For the text-containing cell, return its midpoint in [X, Y] coordinate format. 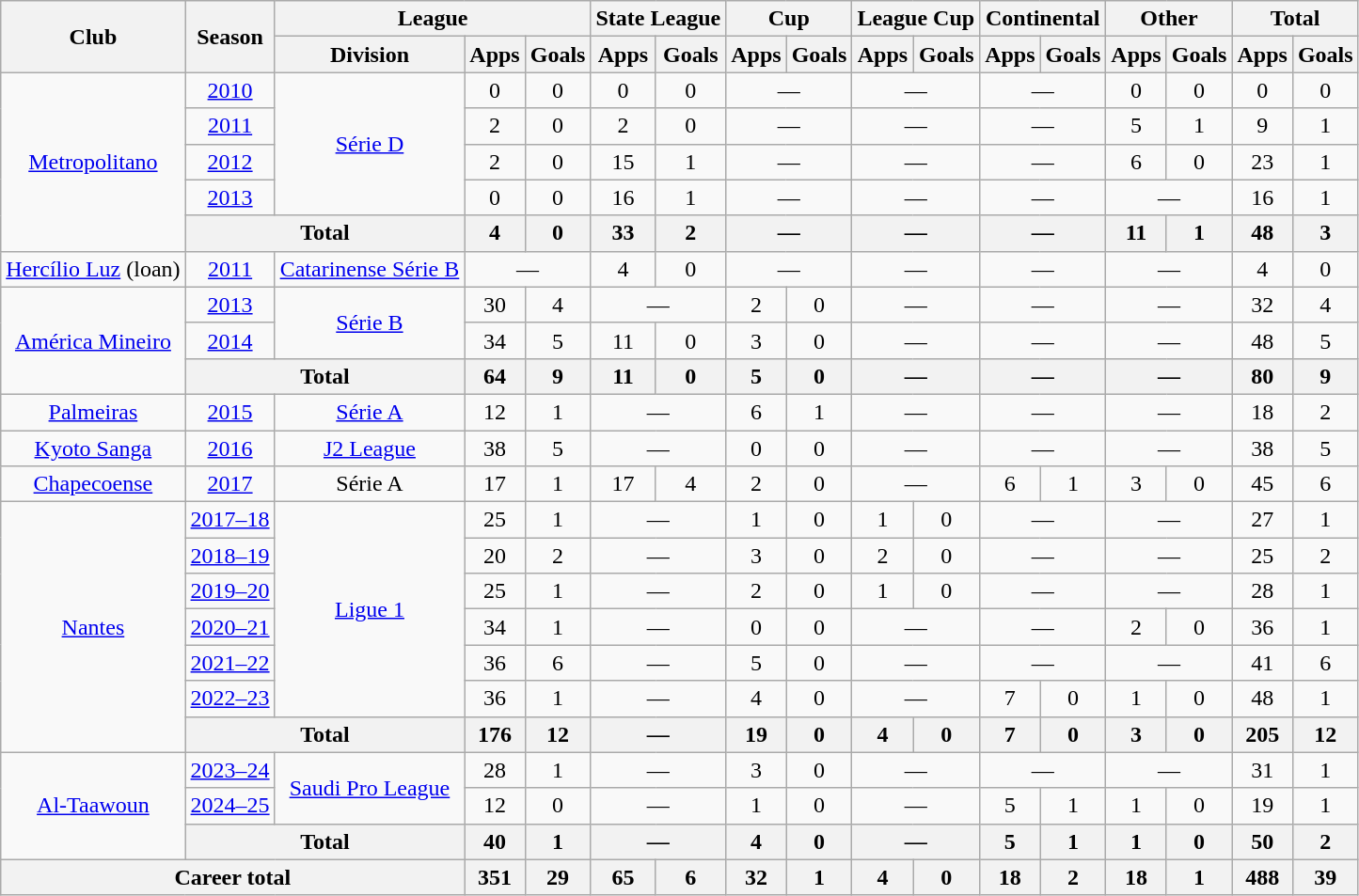
65 [623, 877]
176 [495, 734]
2018–19 [229, 556]
2012 [229, 162]
Saudi Pro League [370, 788]
80 [1262, 376]
2017–18 [229, 520]
45 [1262, 484]
2016 [229, 448]
State League [658, 19]
33 [623, 233]
488 [1262, 877]
2010 [229, 90]
40 [495, 841]
Kyoto Sanga [93, 448]
Career total [233, 877]
27 [1262, 520]
Club [93, 37]
Palmeiras [93, 412]
Cup [789, 19]
League [433, 19]
Ligue 1 [370, 609]
2019–20 [229, 591]
Nantes [93, 627]
Hercílio Luz (loan) [93, 269]
Division [370, 55]
41 [1262, 663]
América Mineiro [93, 340]
39 [1325, 877]
Other [1169, 19]
15 [623, 162]
31 [1262, 770]
2021–22 [229, 663]
2020–21 [229, 627]
50 [1262, 841]
Metropolitano [93, 162]
Chapecoense [93, 484]
2023–24 [229, 770]
Season [229, 37]
Série D [370, 144]
2017 [229, 484]
351 [495, 877]
2014 [229, 340]
2015 [229, 412]
29 [558, 877]
2022–23 [229, 699]
20 [495, 556]
League Cup [916, 19]
Série B [370, 322]
205 [1262, 734]
30 [495, 305]
Continental [1043, 19]
23 [1262, 162]
64 [495, 376]
Al-Taawoun [93, 806]
2024–25 [229, 806]
J2 League [370, 448]
Catarinense Série B [370, 269]
